From the cell containing the given text, extract its center point as (x, y) coordinate. 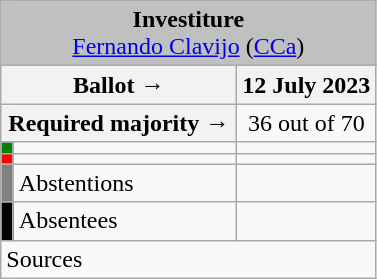
12 July 2023 (306, 85)
36 out of 70 (306, 123)
Sources (188, 259)
Ballot → (119, 85)
Abstentions (125, 183)
Required majority → (119, 123)
Absentees (125, 221)
InvestitureFernando Clavijo (CCa) (188, 34)
